Pinpoint the cell where the given text exists, returning its [x, y] midpoint coordinate. 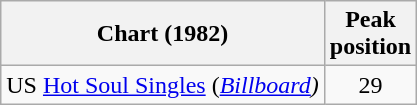
US Hot Soul Singles (Billboard) [163, 85]
29 [370, 85]
Peakposition [370, 34]
Chart (1982) [163, 34]
